Locate the cell with the specified text and output its [x, y] center coordinate. 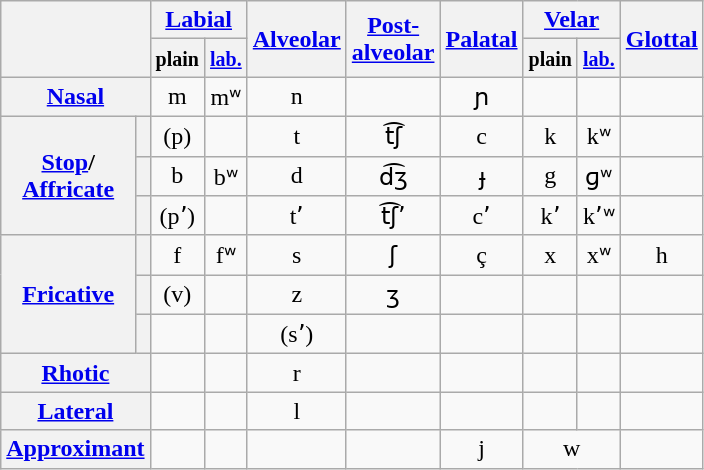
t͡ʃʼ [393, 216]
r [296, 373]
c [482, 136]
m [177, 97]
t͡ʃ [393, 136]
ʒ [393, 295]
(p) [177, 136]
fʷ [226, 255]
b [177, 176]
Post-alveolar [393, 39]
s [296, 255]
(sʼ) [296, 334]
Labial [198, 20]
xʷ [598, 255]
Palatal [482, 39]
f [177, 255]
(v) [177, 295]
Velar [572, 20]
Fricative [68, 294]
w [572, 449]
l [296, 411]
ɲ [482, 97]
t [296, 136]
Rhotic [76, 373]
ʃ [393, 255]
Alveolar [296, 39]
z [296, 295]
(pʼ) [177, 216]
d [296, 176]
Approximant [76, 449]
ç [482, 255]
kʼ [550, 216]
cʼ [482, 216]
mʷ [226, 97]
n [296, 97]
Glottal [662, 39]
j [482, 449]
bʷ [226, 176]
x [550, 255]
Lateral [76, 411]
d͡ʒ [393, 176]
kʷ [598, 136]
Stop/Affricate [68, 176]
Nasal [76, 97]
kʼʷ [598, 216]
ɟ [482, 176]
ɡʷ [598, 176]
tʼ [296, 216]
k [550, 136]
g [550, 176]
h [662, 255]
